Return the (X, Y) coordinate for the center point of the cell that contains the specified text.  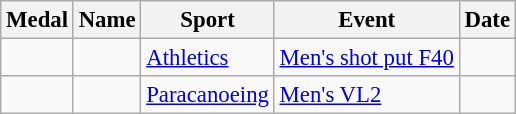
Date (487, 20)
Event (366, 20)
Men's VL2 (366, 95)
Men's shot put F40 (366, 58)
Sport (208, 20)
Athletics (208, 58)
Medal (38, 20)
Name (107, 20)
Paracanoeing (208, 95)
